Locate the cell with the specified text and output its [X, Y] center coordinate. 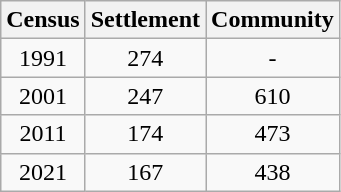
1991 [43, 58]
Community [273, 20]
438 [273, 172]
2021 [43, 172]
Census [43, 20]
Settlement [145, 20]
- [273, 58]
610 [273, 96]
167 [145, 172]
2001 [43, 96]
274 [145, 58]
2011 [43, 134]
473 [273, 134]
174 [145, 134]
247 [145, 96]
